Locate the cell with the specified text and output its [X, Y] center coordinate. 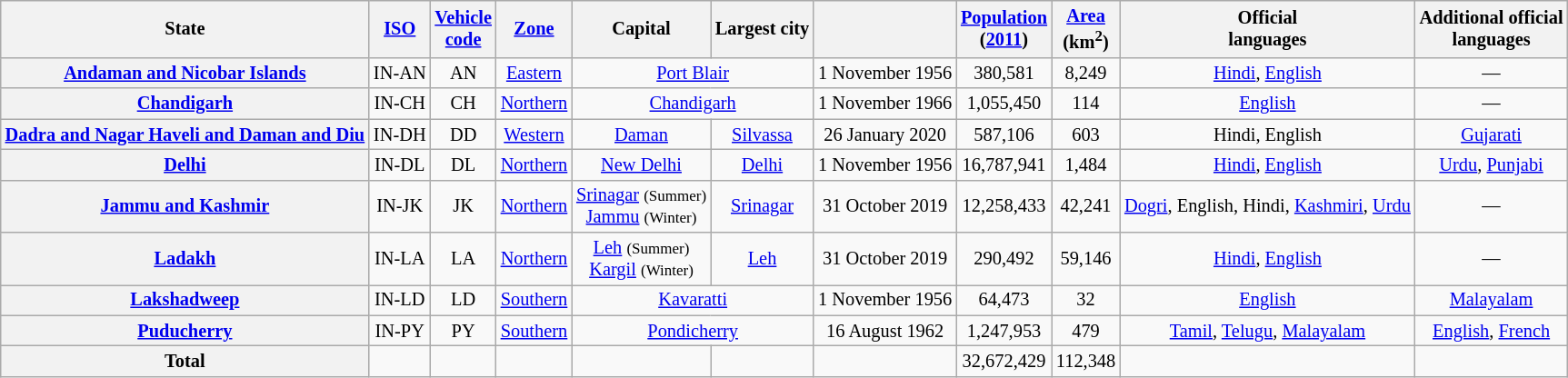
IN-AN [400, 73]
Dogri, English, Hindi, Kashmiri, Urdu [1267, 206]
64,473 [1004, 300]
Srinagar (Summer)Jammu (Winter) [642, 206]
Silvassa [762, 134]
587,106 [1004, 134]
16 August 1962 [885, 331]
DL [463, 164]
26 January 2020 [885, 134]
112,348 [1085, 362]
Tamil, Telugu, Malayalam [1267, 331]
32,672,429 [1004, 362]
IN-LA [400, 259]
LA [463, 259]
AN [463, 73]
Gujarati [1492, 134]
Andaman and Nicobar Islands [185, 73]
8,249 [1085, 73]
1 November 1966 [885, 104]
Pondicherry [693, 331]
New Delhi [642, 164]
Malayalam [1492, 300]
IN-PY [400, 331]
Capital [642, 29]
42,241 [1085, 206]
IN-CH [400, 104]
State [185, 29]
380,581 [1004, 73]
114 [1085, 104]
Urdu, Punjabi [1492, 164]
Puducherry [185, 331]
Eastern [534, 73]
59,146 [1085, 259]
JK [463, 206]
Port Blair [693, 73]
LD [463, 300]
1,484 [1085, 164]
12,258,433 [1004, 206]
PY [463, 331]
Srinagar [762, 206]
Leh (Summer)Kargil (Winter) [642, 259]
Population (2011) [1004, 29]
Dadra and Nagar Haveli and Daman and Diu [185, 134]
Western [534, 134]
Largest city [762, 29]
32 [1085, 300]
Zone [534, 29]
IN-DL [400, 164]
Official languages [1267, 29]
Total [185, 362]
Area (km2) [1085, 29]
603 [1085, 134]
Daman [642, 134]
IN-JK [400, 206]
Jammu and Kashmir [185, 206]
English, French [1492, 331]
CH [463, 104]
1,247,953 [1004, 331]
1,055,450 [1004, 104]
Lakshadweep [185, 300]
479 [1085, 331]
DD [463, 134]
IN-DH [400, 134]
Leh [762, 259]
290,492 [1004, 259]
ISO [400, 29]
Kavaratti [693, 300]
Ladakh [185, 259]
Vehicle code [463, 29]
IN-LD [400, 300]
16,787,941 [1004, 164]
Additional official languages [1492, 29]
